Pinpoint the cell where the given text exists, returning its (x, y) midpoint coordinate. 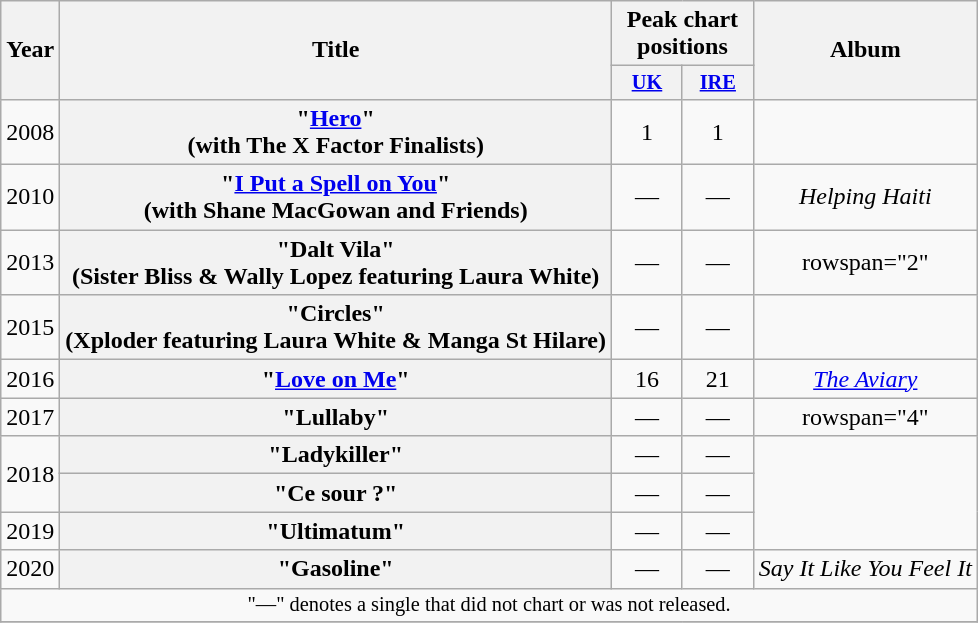
"Dalt Vila"(Sister Bliss & Wally Lopez featuring Laura White) (336, 262)
16 (648, 379)
Album (865, 50)
2016 (30, 379)
"Ladykiller" (336, 455)
2010 (30, 198)
Title (336, 50)
"Love on Me" (336, 379)
Peak chart positions (683, 34)
2013 (30, 262)
"Lullaby" (336, 417)
Year (30, 50)
2020 (30, 569)
2018 (30, 474)
The Aviary (865, 379)
2015 (30, 328)
rowspan="4" (865, 417)
2017 (30, 417)
"—" denotes a single that did not chart or was not released. (490, 605)
"Ce sour ?" (336, 493)
"Gasoline" (336, 569)
UK (648, 83)
"I Put a Spell on You"(with Shane MacGowan and Friends) (336, 198)
rowspan="2" (865, 262)
"Ultimatum" (336, 531)
IRE (718, 83)
Say It Like You Feel It (865, 569)
"Hero"(with The X Factor Finalists) (336, 132)
"Circles"(Xploder featuring Laura White & Manga St Hilare) (336, 328)
Helping Haiti (865, 198)
2008 (30, 132)
2019 (30, 531)
21 (718, 379)
